Return the [x, y] coordinate for the center point of the cell that contains the specified text.  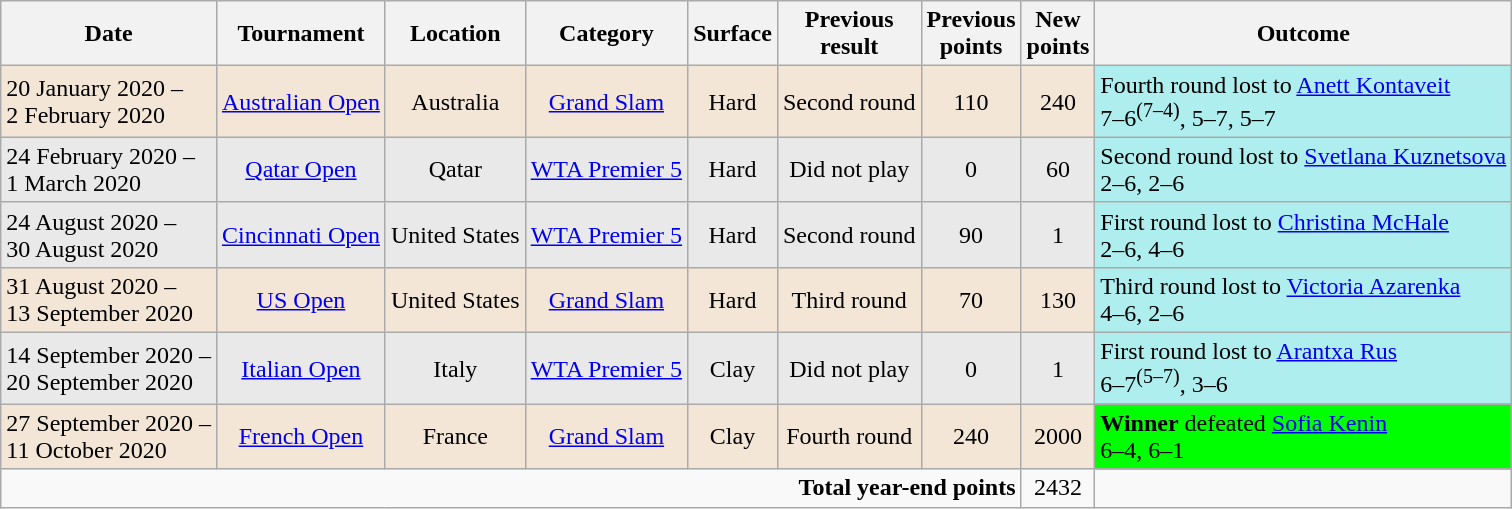
Total year-end points [511, 488]
130 [1058, 300]
Outcome [1304, 34]
Italy [455, 369]
First round lost to Christina McHale2–6, 4–6 [1304, 234]
20 January 2020 –2 February 2020 [109, 102]
Fourth round [849, 436]
70 [971, 300]
Qatar [455, 170]
Newpoints [1058, 34]
Fourth round lost to Anett Kontaveit7–6(7–4), 5–7, 5–7 [1304, 102]
110 [971, 102]
Winner defeated Sofia Kenin6–4, 6–1 [1304, 436]
First round lost to Arantxa Rus6–7(5–7), 3–6 [1304, 369]
Previousresult [849, 34]
Third round lost to Victoria Azarenka4–6, 2–6 [1304, 300]
27 September 2020 –11 October 2020 [109, 436]
Cincinnati Open [300, 234]
Tournament [300, 34]
Italian Open [300, 369]
Surface [733, 34]
14 September 2020 –20 September 2020 [109, 369]
Previouspoints [971, 34]
90 [971, 234]
60 [1058, 170]
24 February 2020 –1 March 2020 [109, 170]
Location [455, 34]
Qatar Open [300, 170]
Australian Open [300, 102]
US Open [300, 300]
31 August 2020 –13 September 2020 [109, 300]
Category [606, 34]
2432 [1058, 488]
Third round [849, 300]
2000 [1058, 436]
French Open [300, 436]
Date [109, 34]
France [455, 436]
24 August 2020 –30 August 2020 [109, 234]
Second round lost to Svetlana Kuznetsova2–6, 2–6 [1304, 170]
Australia [455, 102]
